Output the (X, Y) coordinate of the center of the cell containing the given text.  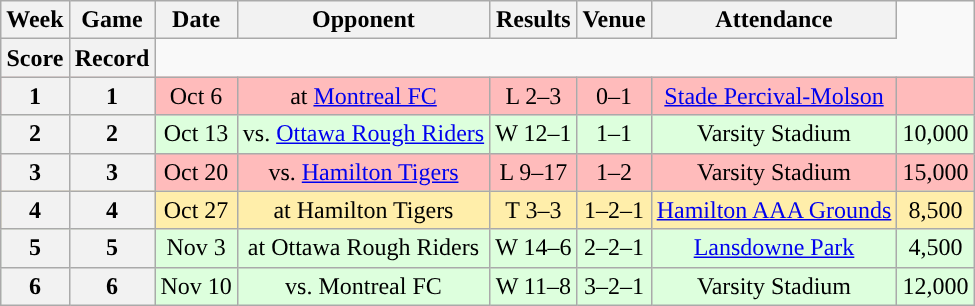
Results (534, 20)
8,500 (936, 210)
0–1 (614, 96)
Attendance (774, 20)
4,500 (936, 248)
W 11–8 (534, 286)
1–2 (614, 172)
vs. Montreal FC (363, 286)
at Hamilton Tigers (363, 210)
W 14–6 (534, 248)
Game (112, 20)
at Ottawa Rough Riders (363, 248)
Hamilton AAA Grounds (774, 210)
Venue (614, 20)
Score (35, 58)
10,000 (936, 134)
Nov 10 (196, 286)
3–2–1 (614, 286)
T 3–3 (534, 210)
Nov 3 (196, 248)
15,000 (936, 172)
1–1 (614, 134)
1–2–1 (614, 210)
Stade Percival-Molson (774, 96)
Oct 6 (196, 96)
12,000 (936, 286)
vs. Ottawa Rough Riders (363, 134)
Date (196, 20)
at Montreal FC (363, 96)
W 12–1 (534, 134)
Opponent (363, 20)
Week (35, 20)
Oct 20 (196, 172)
Lansdowne Park (774, 248)
L 2–3 (534, 96)
Oct 27 (196, 210)
L 9–17 (534, 172)
vs. Hamilton Tigers (363, 172)
2–2–1 (614, 248)
Oct 13 (196, 134)
Record (112, 58)
